Find where the given text appears and provide that cell's center as (x, y) coordinate. 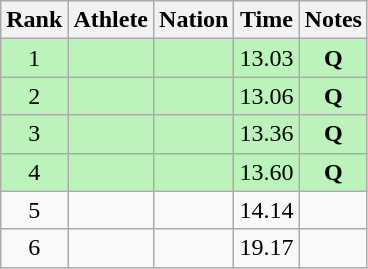
Athlete (111, 20)
2 (34, 96)
3 (34, 134)
13.36 (266, 134)
13.03 (266, 58)
4 (34, 172)
13.60 (266, 172)
6 (34, 248)
14.14 (266, 210)
Notes (333, 20)
5 (34, 210)
Rank (34, 20)
1 (34, 58)
13.06 (266, 96)
Time (266, 20)
19.17 (266, 248)
Nation (194, 20)
